Return the [X, Y] coordinate for the center point of the cell that contains the specified text.  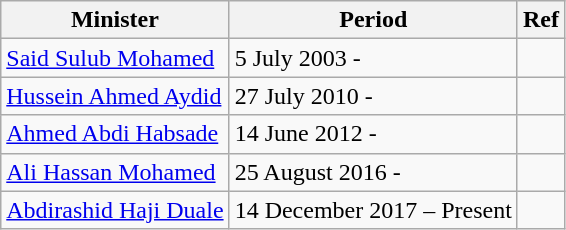
25 August 2016 - [373, 172]
14 December 2017 – Present [373, 210]
Ahmed Abdi Habsade [115, 134]
Period [373, 20]
5 July 2003 - [373, 58]
27 July 2010 - [373, 96]
Ref [540, 20]
Minister [115, 20]
Ali Hassan Mohamed [115, 172]
Said Sulub Mohamed [115, 58]
Abdirashid Haji Duale [115, 210]
14 June 2012 - [373, 134]
Hussein Ahmed Aydid [115, 96]
